Locate the cell with the specified text and output its [X, Y] center coordinate. 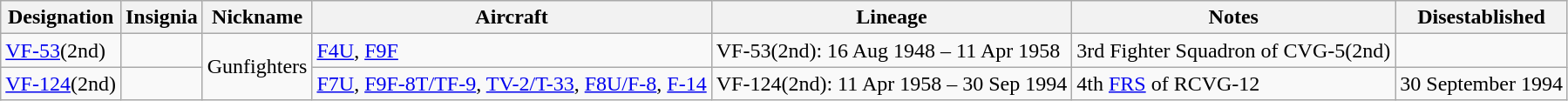
F7U, F9F-8T/TF-9, TV-2/T-33, F8U/F-8, F-14 [512, 84]
Insignia [161, 17]
Disestablished [1482, 17]
3rd Fighter Squadron of CVG-5(2nd) [1234, 50]
F4U, F9F [512, 50]
4th FRS of RCVG-12 [1234, 84]
Lineage [892, 17]
Aircraft [512, 17]
VF-53(2nd) [61, 50]
Notes [1234, 17]
Designation [61, 17]
30 September 1994 [1482, 84]
Nickname [257, 17]
VF-124(2nd): 11 Apr 1958 – 30 Sep 1994 [892, 84]
Gunfighters [257, 67]
VF-124(2nd) [61, 84]
VF-53(2nd): 16 Aug 1948 – 11 Apr 1958 [892, 50]
